Capture the cell that displays the provided text and extract its (x, y) central coordinate. 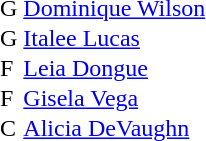
Gisela Vega (114, 98)
G (8, 38)
Leia Dongue (114, 68)
Italee Lucas (114, 38)
